Search for the cell housing the specified text and yield its (X, Y) center coordinate. 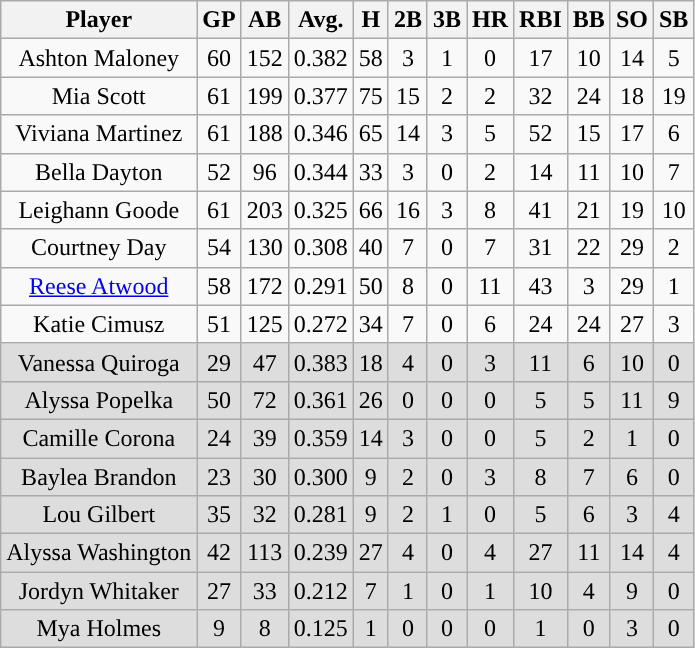
42 (219, 553)
21 (588, 210)
Reese Atwood (99, 286)
0.291 (320, 286)
Alyssa Popelka (99, 400)
40 (370, 248)
130 (264, 248)
0.325 (320, 210)
Bella Dayton (99, 172)
41 (541, 210)
47 (264, 362)
43 (541, 286)
172 (264, 286)
Lou Gilbert (99, 515)
Avg. (320, 20)
0.125 (320, 629)
SO (632, 20)
3B (446, 20)
AB (264, 20)
Ashton Maloney (99, 58)
66 (370, 210)
0.346 (320, 134)
Mia Scott (99, 96)
0.300 (320, 477)
Player (99, 20)
31 (541, 248)
0.344 (320, 172)
0.212 (320, 591)
0.239 (320, 553)
30 (264, 477)
0.281 (320, 515)
Alyssa Washington (99, 553)
188 (264, 134)
199 (264, 96)
Baylea Brandon (99, 477)
0.377 (320, 96)
72 (264, 400)
23 (219, 477)
96 (264, 172)
26 (370, 400)
34 (370, 324)
Katie Cimusz (99, 324)
Courtney Day (99, 248)
22 (588, 248)
Viviana Martinez (99, 134)
Leighann Goode (99, 210)
HR (490, 20)
2B (408, 20)
54 (219, 248)
0.361 (320, 400)
RBI (541, 20)
203 (264, 210)
0.383 (320, 362)
Jordyn Whitaker (99, 591)
75 (370, 96)
Camille Corona (99, 438)
65 (370, 134)
0.382 (320, 58)
152 (264, 58)
16 (408, 210)
35 (219, 515)
60 (219, 58)
51 (219, 324)
H (370, 20)
0.308 (320, 248)
GP (219, 20)
Mya Holmes (99, 629)
SB (673, 20)
0.359 (320, 438)
125 (264, 324)
39 (264, 438)
0.272 (320, 324)
113 (264, 553)
BB (588, 20)
Vanessa Quiroga (99, 362)
